Pinpoint the cell where the given text exists, returning its [x, y] midpoint coordinate. 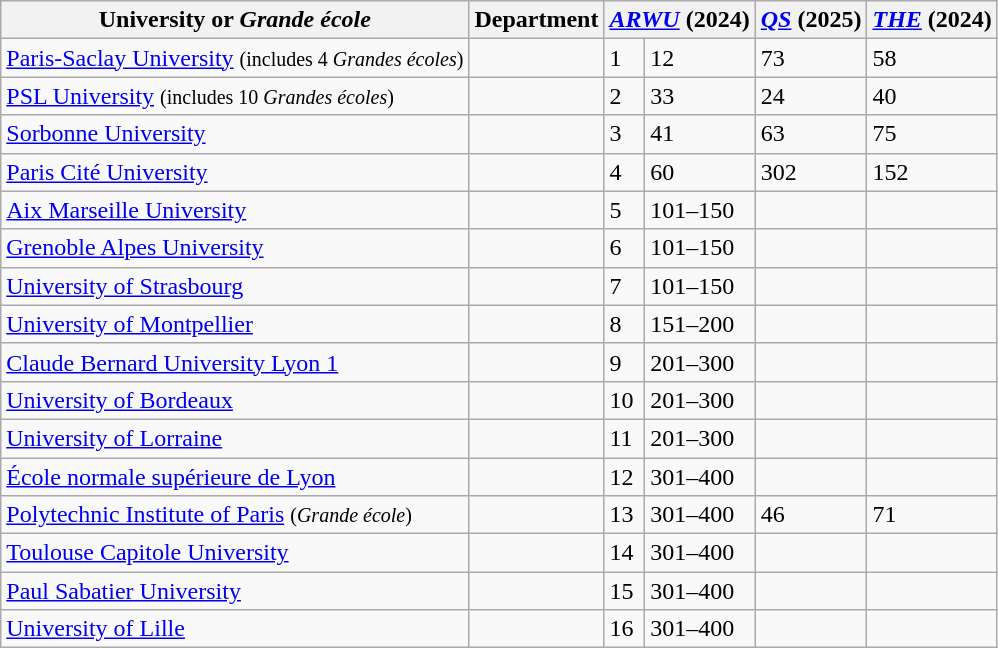
60 [700, 172]
13 [624, 515]
8 [624, 324]
Claude Bernard University Lyon 1 [235, 362]
Paris-Saclay University (includes 4 Grandes écoles) [235, 58]
33 [700, 96]
University of Montpellier [235, 324]
2 [624, 96]
Grenoble Alpes University [235, 248]
40 [932, 96]
16 [624, 629]
71 [932, 515]
Paris Cité University [235, 172]
Polytechnic Institute of Paris (Grande école) [235, 515]
University of Lille [235, 629]
Department [536, 20]
3 [624, 134]
ARWU (2024) [680, 20]
6 [624, 248]
Paul Sabatier University [235, 591]
302 [811, 172]
14 [624, 553]
10 [624, 400]
15 [624, 591]
Aix Marseille University [235, 210]
4 [624, 172]
QS (2025) [811, 20]
University or Grande école [235, 20]
24 [811, 96]
University of Lorraine [235, 438]
63 [811, 134]
Sorbonne University [235, 134]
151–200 [700, 324]
École normale supérieure de Lyon [235, 477]
University of Bordeaux [235, 400]
58 [932, 58]
PSL University (includes 10 Grandes écoles) [235, 96]
7 [624, 286]
73 [811, 58]
1 [624, 58]
9 [624, 362]
Toulouse Capitole University [235, 553]
University of Strasbourg [235, 286]
75 [932, 134]
11 [624, 438]
5 [624, 210]
46 [811, 515]
THE (2024) [932, 20]
41 [700, 134]
152 [932, 172]
